From the cell containing the given text, extract its center point as (X, Y) coordinate. 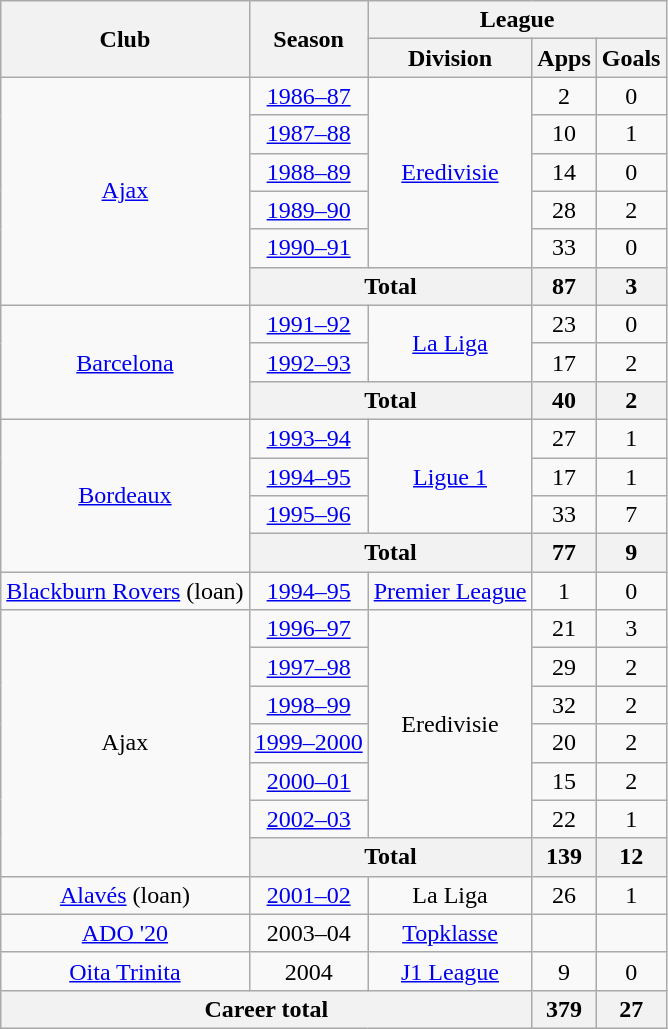
1996–97 (308, 629)
2003–04 (308, 933)
1986–87 (308, 96)
1999–2000 (308, 743)
1993–94 (308, 438)
87 (564, 286)
1991–92 (308, 324)
26 (564, 895)
1990–91 (308, 248)
Blackburn Rovers (loan) (125, 591)
1987–88 (308, 134)
Apps (564, 58)
League (517, 20)
20 (564, 743)
22 (564, 819)
28 (564, 210)
1997–98 (308, 667)
14 (564, 172)
Season (308, 39)
Division (450, 58)
J1 League (450, 971)
Alavés (loan) (125, 895)
Bordeaux (125, 495)
Ligue 1 (450, 476)
1989–90 (308, 210)
379 (564, 1009)
1998–99 (308, 705)
23 (564, 324)
15 (564, 781)
1995–96 (308, 515)
2004 (308, 971)
ADO '20 (125, 933)
Club (125, 39)
29 (564, 667)
Oita Trinita (125, 971)
2000–01 (308, 781)
Topklasse (450, 933)
7 (631, 515)
1988–89 (308, 172)
Goals (631, 58)
12 (631, 857)
40 (564, 400)
21 (564, 629)
2001–02 (308, 895)
Premier League (450, 591)
1992–93 (308, 362)
139 (564, 857)
10 (564, 134)
77 (564, 553)
Barcelona (125, 362)
Career total (266, 1009)
2002–03 (308, 819)
32 (564, 705)
